Extract the [x, y] coordinate from the center of the cell holding the provided text.  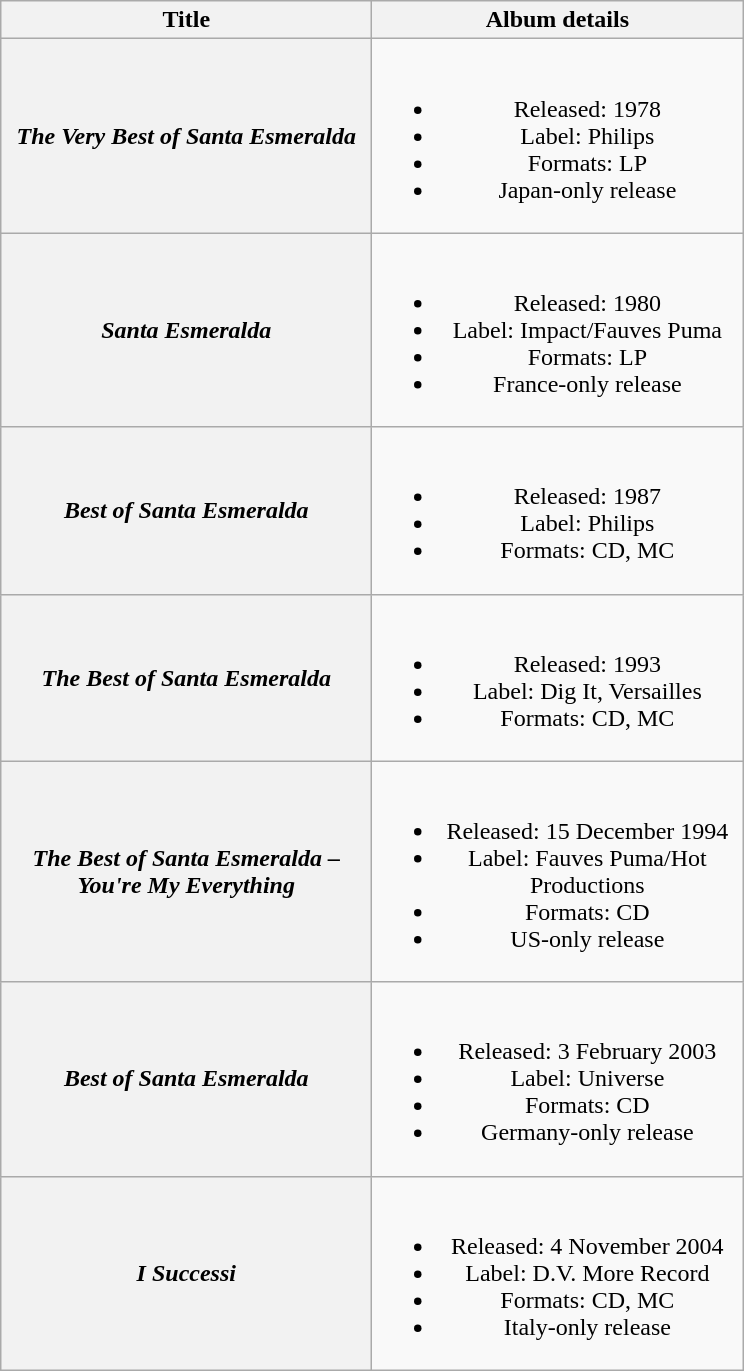
Released: 1980Label: Impact/Fauves PumaFormats: LPFrance-only release [558, 330]
Album details [558, 20]
Released: 1993Label: Dig It, VersaillesFormats: CD, MC [558, 678]
The Very Best of Santa Esmeralda [186, 136]
The Best of Santa Esmeralda [186, 678]
I Successi [186, 1273]
Released: 15 December 1994Label: Fauves Puma/Hot ProductionsFormats: CDUS-only release [558, 872]
Released: 4 November 2004Label: D.V. More RecordFormats: CD, MCItaly-only release [558, 1273]
The Best of Santa Esmeralda – You're My Everything [186, 872]
Released: 1987Label: PhilipsFormats: CD, MC [558, 510]
Santa Esmeralda [186, 330]
Released: 3 February 2003Label: UniverseFormats: CDGermany-only release [558, 1079]
Released: 1978Label: PhilipsFormats: LPJapan-only release [558, 136]
Title [186, 20]
